Provide the [x, y] coordinate of the cell's center where the given text is located.  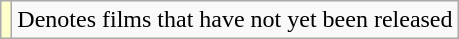
Denotes films that have not yet been released [235, 20]
